Determine the (x, y) coordinate at the center of the cell enclosing the given text.  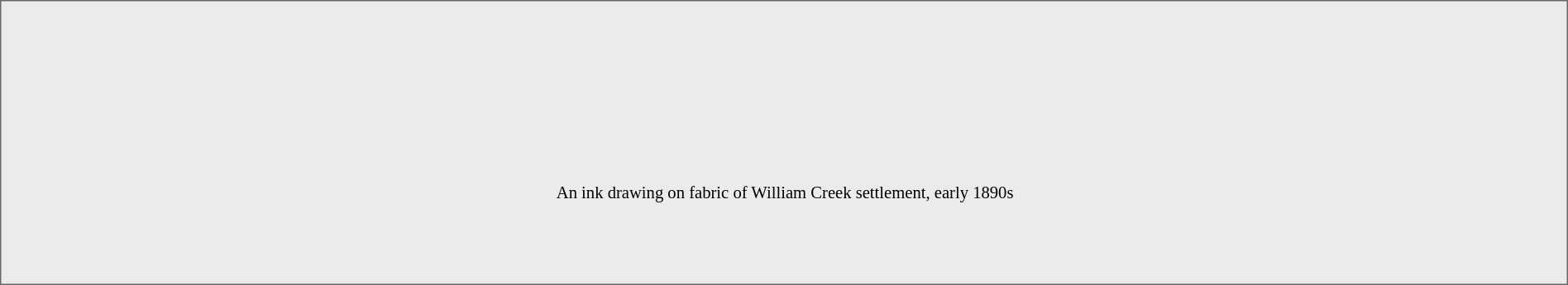
An ink drawing on fabric of William Creek settlement, early 1890s (786, 193)
